Find where the given text appears and provide that cell's center as [X, Y] coordinate. 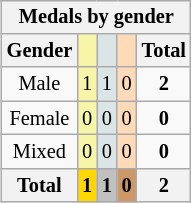
Female [40, 118]
Gender [40, 51]
Male [40, 84]
Mixed [40, 152]
Medals by gender [96, 17]
